From the cell containing the given text, extract its center point as [X, Y] coordinate. 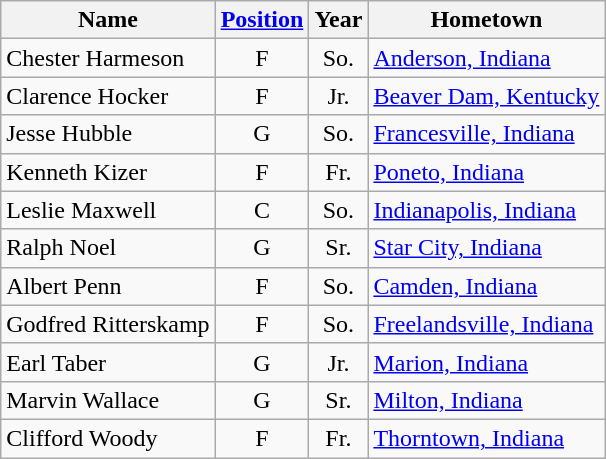
Name [108, 20]
Position [262, 20]
Kenneth Kizer [108, 172]
Year [338, 20]
Clifford Woody [108, 438]
Godfred Ritterskamp [108, 324]
Indianapolis, Indiana [486, 210]
Ralph Noel [108, 248]
Anderson, Indiana [486, 58]
Francesville, Indiana [486, 134]
C [262, 210]
Camden, Indiana [486, 286]
Marion, Indiana [486, 362]
Jesse Hubble [108, 134]
Thorntown, Indiana [486, 438]
Hometown [486, 20]
Star City, Indiana [486, 248]
Albert Penn [108, 286]
Poneto, Indiana [486, 172]
Marvin Wallace [108, 400]
Beaver Dam, Kentucky [486, 96]
Leslie Maxwell [108, 210]
Freelandsville, Indiana [486, 324]
Milton, Indiana [486, 400]
Earl Taber [108, 362]
Chester Harmeson [108, 58]
Clarence Hocker [108, 96]
